Detect which cell encompasses the target text, then output its [X, Y] center coordinate. 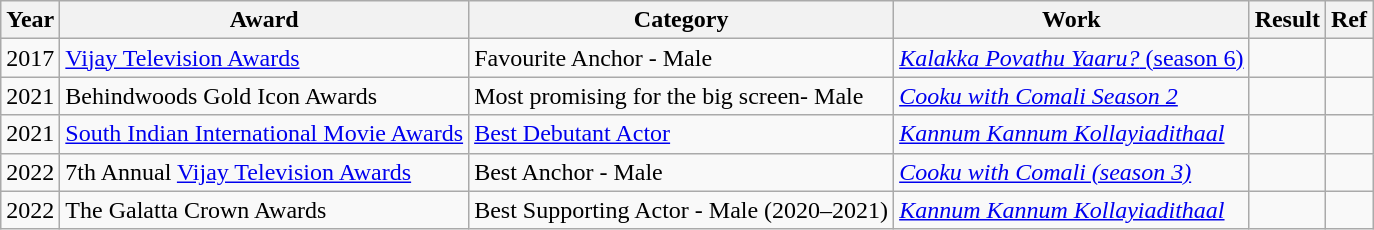
Behindwoods Gold Icon Awards [264, 96]
Vijay Television Awards [264, 58]
Favourite Anchor - Male [682, 58]
Most promising for the big screen- Male [682, 96]
Cooku with Comali (season 3) [1072, 172]
Cooku with Comali Season 2 [1072, 96]
Award [264, 20]
Result [1287, 20]
Best Anchor - Male [682, 172]
2017 [30, 58]
Best Supporting Actor - Male (2020–2021) [682, 210]
Ref [1350, 20]
Work [1072, 20]
7th Annual Vijay Television Awards [264, 172]
The Galatta Crown Awards [264, 210]
Category [682, 20]
South Indian International Movie Awards [264, 134]
Kalakka Povathu Yaaru? (season 6) [1072, 58]
Year [30, 20]
Best Debutant Actor [682, 134]
